For the text-containing cell, return its midpoint in [x, y] coordinate format. 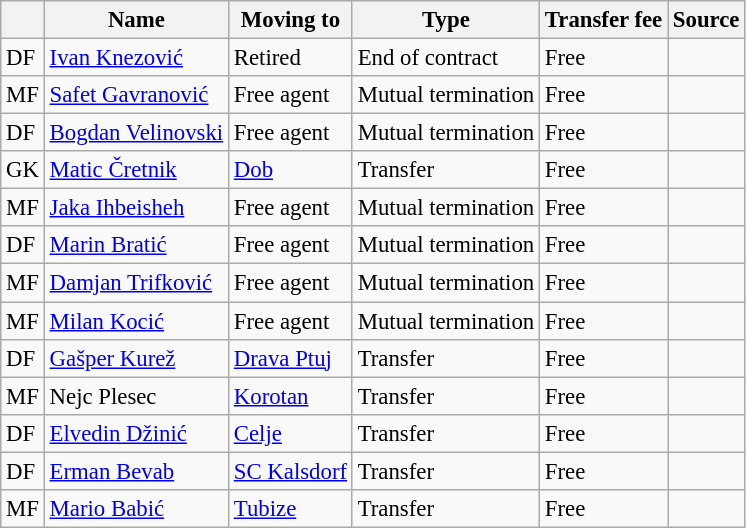
Damjan Trifković [136, 283]
Source [706, 20]
Gašper Kurež [136, 358]
Celje [290, 433]
Elvedin Džinić [136, 433]
Erman Bevab [136, 471]
End of contract [446, 58]
Tubize [290, 509]
Drava Ptuj [290, 358]
Safet Gavranović [136, 95]
Retired [290, 58]
SC Kalsdorf [290, 471]
Mario Babić [136, 509]
Nejc Plesec [136, 396]
Jaka Ihbeisheh [136, 208]
Korotan [290, 396]
Dob [290, 170]
GK [23, 170]
Type [446, 20]
Marin Bratić [136, 245]
Matic Čretnik [136, 170]
Moving to [290, 20]
Name [136, 20]
Transfer fee [603, 20]
Ivan Knezović [136, 58]
Bogdan Velinovski [136, 133]
Milan Kocić [136, 321]
